Detect which cell encompasses the target text, then output its (x, y) center coordinate. 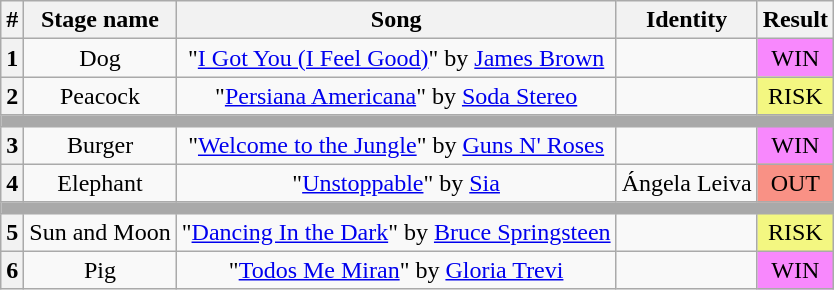
3 (12, 145)
Burger (100, 145)
"Welcome to the Jungle" by Guns N' Roses (396, 145)
Ángela Leiva (686, 183)
"I Got You (I Feel Good)" by James Brown (396, 58)
"Unstoppable" by Sia (396, 183)
Elephant (100, 183)
# (12, 20)
Dog (100, 58)
Sun and Moon (100, 232)
6 (12, 270)
Stage name (100, 20)
2 (12, 96)
Peacock (100, 96)
1 (12, 58)
Pig (100, 270)
"Persiana Americana" by Soda Stereo (396, 96)
"Dancing In the Dark" by Bruce Springsteen (396, 232)
5 (12, 232)
Result (795, 20)
"Todos Me Miran" by Gloria Trevi (396, 270)
Identity (686, 20)
4 (12, 183)
OUT (795, 183)
Song (396, 20)
